Find where the given text appears and provide that cell's center as (X, Y) coordinate. 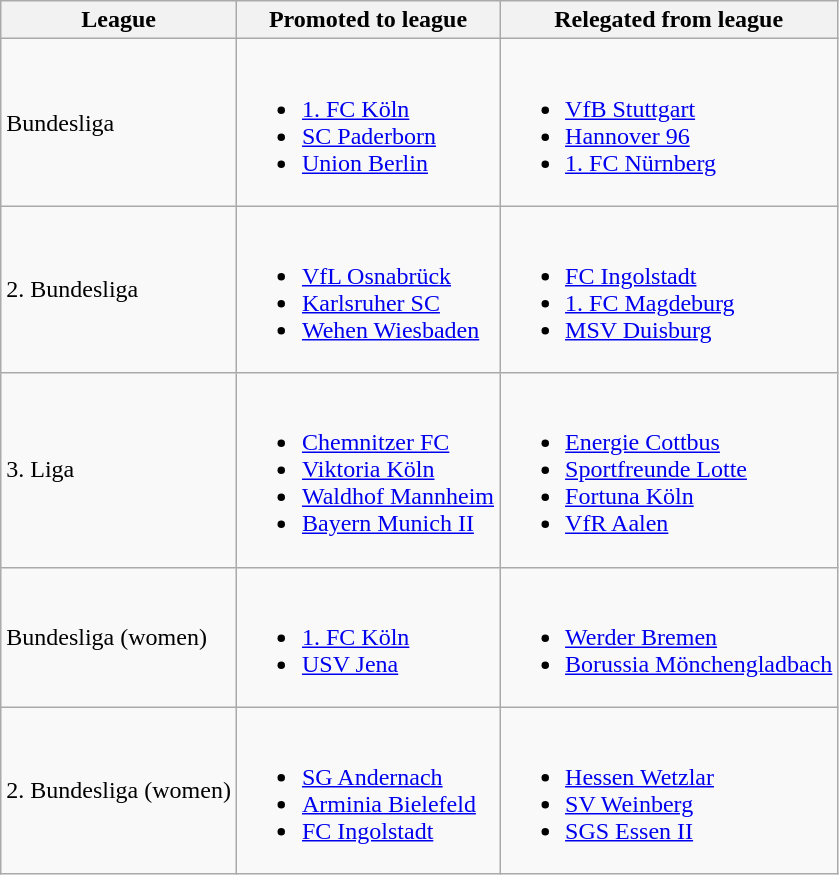
SG AndernachArminia BielefeldFC Ingolstadt (368, 790)
VfB StuttgartHannover 961. FC Nürnberg (669, 122)
1. FC KölnUSV Jena (368, 637)
3. Liga (119, 470)
Chemnitzer FCViktoria KölnWaldhof MannheimBayern Munich II (368, 470)
1. FC KölnSC PaderbornUnion Berlin (368, 122)
VfL OsnabrückKarlsruher SCWehen Wiesbaden (368, 290)
Energie CottbusSportfreunde LotteFortuna KölnVfR Aalen (669, 470)
2. Bundesliga (women) (119, 790)
Hessen WetzlarSV WeinbergSGS Essen II (669, 790)
Werder BremenBorussia Mönchengladbach (669, 637)
Bundesliga (women) (119, 637)
Bundesliga (119, 122)
League (119, 20)
Promoted to league (368, 20)
Relegated from league (669, 20)
2. Bundesliga (119, 290)
FC Ingolstadt1. FC MagdeburgMSV Duisburg (669, 290)
